Pinpoint the cell where the given text exists, returning its [x, y] midpoint coordinate. 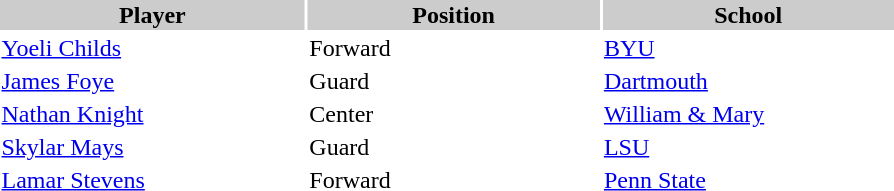
School [748, 15]
Position [454, 15]
BYU [748, 48]
Dartmouth [748, 81]
Player [152, 15]
James Foye [152, 81]
Nathan Knight [152, 114]
William & Mary [748, 114]
Center [454, 114]
Skylar Mays [152, 147]
Forward [454, 48]
LSU [748, 147]
Yoeli Childs [152, 48]
